Provide the [X, Y] coordinate of the cell's center where the given text is located.  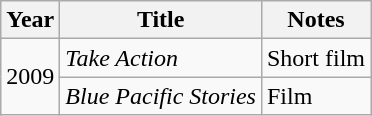
Take Action [161, 58]
Film [316, 96]
Notes [316, 20]
Short film [316, 58]
Blue Pacific Stories [161, 96]
Title [161, 20]
2009 [30, 77]
Year [30, 20]
